Find where the given text appears and provide that cell's center as (x, y) coordinate. 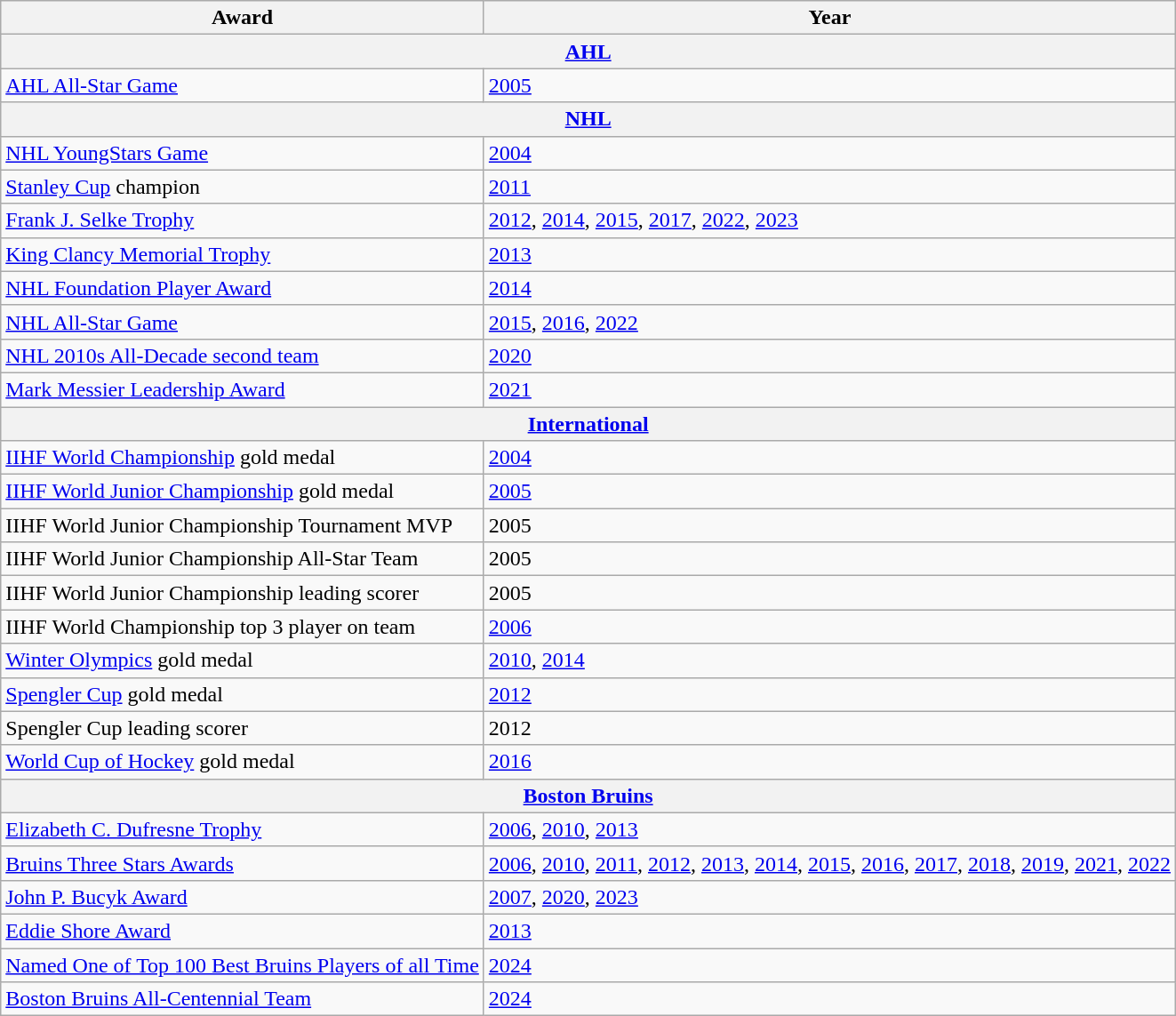
2016 (829, 762)
2014 (829, 288)
Frank J. Selke Trophy (243, 220)
AHL (588, 52)
2006 (829, 627)
2011 (829, 187)
NHL All-Star Game (243, 322)
NHL (588, 119)
Stanley Cup champion (243, 187)
NHL YoungStars Game (243, 153)
Year (829, 18)
NHL Foundation Player Award (243, 288)
World Cup of Hockey gold medal (243, 762)
2020 (829, 356)
Named One of Top 100 Best Bruins Players of all Time (243, 964)
John P. Bucyk Award (243, 897)
2006, 2010, 2013 (829, 829)
2007, 2020, 2023 (829, 897)
2021 (829, 389)
Spengler Cup gold medal (243, 694)
International (588, 424)
2010, 2014 (829, 660)
King Clancy Memorial Trophy (243, 254)
IIHF World Junior Championship leading scorer (243, 593)
2006, 2010, 2011, 2012, 2013, 2014, 2015, 2016, 2017, 2018, 2019, 2021, 2022 (829, 863)
Winter Olympics gold medal (243, 660)
2015, 2016, 2022 (829, 322)
IIHF World Junior Championship gold medal (243, 492)
Award (243, 18)
2012, 2014, 2015, 2017, 2022, 2023 (829, 220)
Elizabeth C. Dufresne Trophy (243, 829)
IIHF World Championship gold medal (243, 458)
IIHF World Junior Championship Tournament MVP (243, 525)
Mark Messier Leadership Award (243, 389)
Bruins Three Stars Awards (243, 863)
AHL All-Star Game (243, 85)
IIHF World Junior Championship All-Star Team (243, 559)
Spengler Cup leading scorer (243, 728)
IIHF World Championship top 3 player on team (243, 627)
NHL 2010s All-Decade second team (243, 356)
Boston Bruins (588, 796)
Boston Bruins All-Centennial Team (243, 999)
Eddie Shore Award (243, 931)
